Locate the cell with the specified text and output its [x, y] center coordinate. 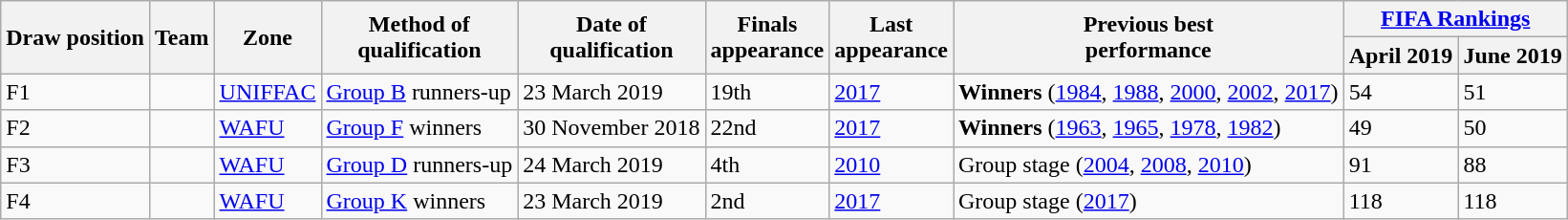
2010 [891, 165]
UNIFFAC [268, 92]
30 November 2018 [612, 128]
Zone [268, 37]
50 [1513, 128]
FIFA Rankings [1455, 19]
Group F winners [419, 128]
22nd [767, 128]
19th [767, 92]
Group B runners-up [419, 92]
Winners (1963, 1965, 1978, 1982) [1149, 128]
91 [1401, 165]
Method ofqualification [419, 37]
2nd [767, 201]
F4 [75, 201]
F2 [75, 128]
April 2019 [1401, 55]
Group stage (2017) [1149, 201]
F1 [75, 92]
Group stage (2004, 2008, 2010) [1149, 165]
Previous bestperformance [1149, 37]
Team [182, 37]
F3 [75, 165]
51 [1513, 92]
49 [1401, 128]
88 [1513, 165]
Finalsappearance [767, 37]
Draw position [75, 37]
Date ofqualification [612, 37]
June 2019 [1513, 55]
Winners (1984, 1988, 2000, 2002, 2017) [1149, 92]
24 March 2019 [612, 165]
54 [1401, 92]
Group K winners [419, 201]
Group D runners-up [419, 165]
4th [767, 165]
Lastappearance [891, 37]
